Locate the cell with the specified text and output its [x, y] center coordinate. 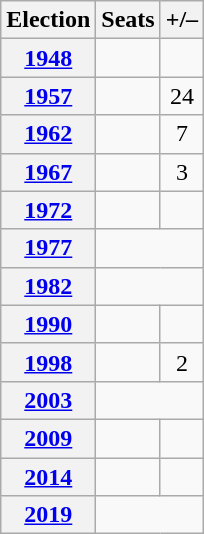
1982 [48, 286]
1977 [48, 248]
2 [182, 362]
+/– [182, 20]
24 [182, 96]
2014 [48, 477]
1948 [48, 58]
2019 [48, 515]
Seats [128, 20]
1990 [48, 324]
Election [48, 20]
1998 [48, 362]
2009 [48, 438]
2003 [48, 400]
1957 [48, 96]
3 [182, 172]
1962 [48, 134]
1967 [48, 172]
1972 [48, 210]
7 [182, 134]
